Find where the given text appears and provide that cell's center as (X, Y) coordinate. 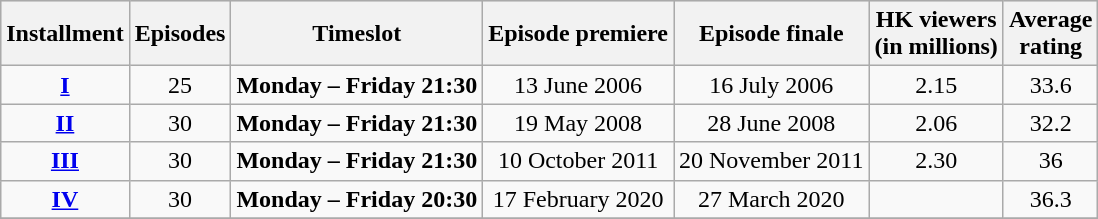
28 June 2008 (772, 123)
36 (1050, 161)
Timeslot (357, 34)
16 July 2006 (772, 85)
I (65, 85)
17 February 2020 (578, 199)
IV (65, 199)
Episode premiere (578, 34)
Episodes (180, 34)
27 March 2020 (772, 199)
III (65, 161)
33.6 (1050, 85)
2.15 (936, 85)
Monday – Friday 20:30 (357, 199)
Averagerating (1050, 34)
2.06 (936, 123)
36.3 (1050, 199)
32.2 (1050, 123)
13 June 2006 (578, 85)
Installment (65, 34)
Episode finale (772, 34)
II (65, 123)
19 May 2008 (578, 123)
HK viewers(in millions) (936, 34)
20 November 2011 (772, 161)
2.30 (936, 161)
10 October 2011 (578, 161)
25 (180, 85)
